Capture the cell that displays the provided text and extract its (X, Y) central coordinate. 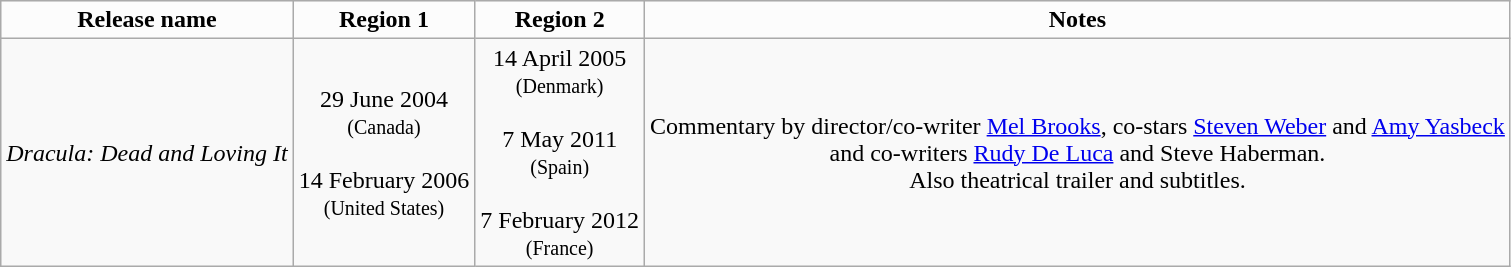
Release name (147, 20)
14 April 2005 (Denmark) 7 May 2011 (Spain) 7 February 2012 (France) (560, 152)
Region 1 (384, 20)
Notes (1078, 20)
29 June 2004 (Canada) 14 February 2006 (United States) (384, 152)
Dracula: Dead and Loving It (147, 152)
Region 2 (560, 20)
